Capture the cell that displays the provided text and extract its (X, Y) central coordinate. 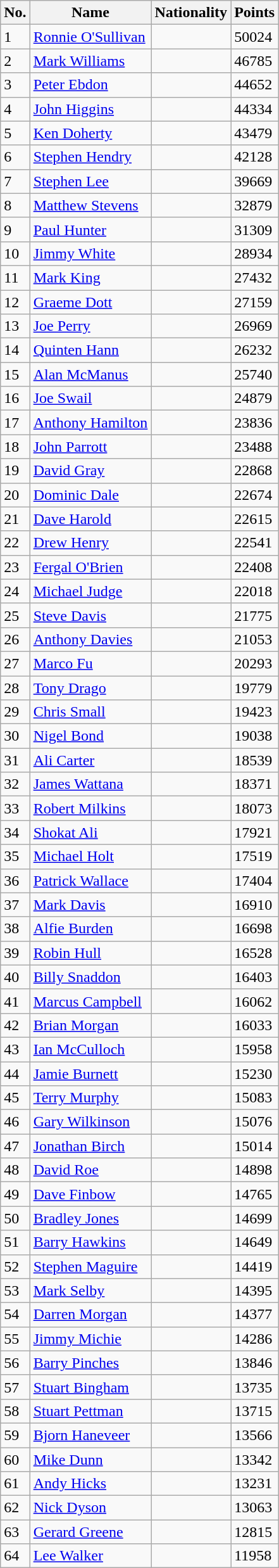
17519 (254, 857)
14395 (254, 1291)
16062 (254, 1001)
20 (15, 495)
18073 (254, 808)
53 (15, 1291)
42128 (254, 157)
Name (90, 13)
22408 (254, 567)
46785 (254, 61)
Stephen Maguire (90, 1266)
13566 (254, 1435)
23 (15, 567)
21 (15, 519)
44 (15, 1074)
John Higgins (90, 109)
Alfie Burden (90, 929)
2 (15, 61)
21053 (254, 639)
Lee Walker (90, 1556)
Gerard Greene (90, 1532)
16 (15, 398)
Barry Pinches (90, 1363)
12815 (254, 1532)
Mark Davis (90, 905)
Tony Drago (90, 687)
13063 (254, 1508)
Gary Wilkinson (90, 1122)
24 (15, 591)
14377 (254, 1315)
Joe Perry (90, 326)
31309 (254, 229)
23488 (254, 447)
38 (15, 929)
Dave Finbow (90, 1194)
13735 (254, 1387)
Dave Harold (90, 519)
Mark Selby (90, 1291)
16910 (254, 905)
52 (15, 1266)
16698 (254, 929)
24879 (254, 398)
18371 (254, 784)
47 (15, 1146)
51 (15, 1242)
No. (15, 13)
39 (15, 953)
22868 (254, 471)
30 (15, 736)
19 (15, 471)
13342 (254, 1459)
14286 (254, 1339)
50 (15, 1218)
23836 (254, 423)
55 (15, 1339)
22 (15, 543)
25 (15, 615)
17404 (254, 881)
19038 (254, 736)
1 (15, 37)
43479 (254, 133)
11958 (254, 1556)
28934 (254, 253)
Nick Dyson (90, 1508)
9 (15, 229)
Nigel Bond (90, 736)
Bradley Jones (90, 1218)
49 (15, 1194)
56 (15, 1363)
Bjorn Haneveer (90, 1435)
14699 (254, 1218)
8 (15, 205)
15076 (254, 1122)
45 (15, 1098)
11 (15, 277)
32879 (254, 205)
25740 (254, 374)
26232 (254, 350)
Dominic Dale (90, 495)
14765 (254, 1194)
14649 (254, 1242)
34 (15, 832)
39669 (254, 181)
David Gray (90, 471)
Chris Small (90, 712)
4 (15, 109)
16528 (254, 953)
19779 (254, 687)
Graeme Dott (90, 302)
Mark King (90, 277)
Patrick Wallace (90, 881)
20293 (254, 663)
Andy Hicks (90, 1484)
John Parrott (90, 447)
37 (15, 905)
42 (15, 1025)
Jimmy Michie (90, 1339)
3 (15, 85)
Peter Ebdon (90, 85)
50024 (254, 37)
12 (15, 302)
Paul Hunter (90, 229)
36 (15, 881)
Stuart Pettman (90, 1411)
Drew Henry (90, 543)
15014 (254, 1146)
61 (15, 1484)
15083 (254, 1098)
22674 (254, 495)
13846 (254, 1363)
Ian McCulloch (90, 1049)
17921 (254, 832)
Marcus Campbell (90, 1001)
22541 (254, 543)
Joe Swail (90, 398)
Jamie Burnett (90, 1074)
Michael Holt (90, 857)
Quinten Hann (90, 350)
22615 (254, 519)
54 (15, 1315)
Jimmy White (90, 253)
Billy Snaddon (90, 977)
14 (15, 350)
26969 (254, 326)
16033 (254, 1025)
Alan McManus (90, 374)
27 (15, 663)
7 (15, 181)
41 (15, 1001)
13 (15, 326)
15958 (254, 1049)
18539 (254, 760)
14898 (254, 1170)
17 (15, 423)
59 (15, 1435)
Jonathan Birch (90, 1146)
18 (15, 447)
Michael Judge (90, 591)
58 (15, 1411)
48 (15, 1170)
Stuart Bingham (90, 1387)
19423 (254, 712)
David Roe (90, 1170)
27432 (254, 277)
Mike Dunn (90, 1459)
14419 (254, 1266)
Anthony Davies (90, 639)
29 (15, 712)
Terry Murphy (90, 1098)
28 (15, 687)
Marco Fu (90, 663)
15230 (254, 1074)
Stephen Lee (90, 181)
44334 (254, 109)
35 (15, 857)
6 (15, 157)
16403 (254, 977)
Barry Hawkins (90, 1242)
Steve Davis (90, 615)
43 (15, 1049)
62 (15, 1508)
Fergal O'Brien (90, 567)
5 (15, 133)
Mark Williams (90, 61)
60 (15, 1459)
Shokat Ali (90, 832)
13715 (254, 1411)
Ronnie O'Sullivan (90, 37)
Ali Carter (90, 760)
26 (15, 639)
Points (254, 13)
Robin Hull (90, 953)
21775 (254, 615)
Brian Morgan (90, 1025)
Ken Doherty (90, 133)
22018 (254, 591)
33 (15, 808)
64 (15, 1556)
Stephen Hendry (90, 157)
57 (15, 1387)
31 (15, 760)
13231 (254, 1484)
Matthew Stevens (90, 205)
10 (15, 253)
Robert Milkins (90, 808)
15 (15, 374)
32 (15, 784)
Darren Morgan (90, 1315)
Anthony Hamilton (90, 423)
40 (15, 977)
46 (15, 1122)
27159 (254, 302)
James Wattana (90, 784)
44652 (254, 85)
Nationality (191, 13)
63 (15, 1532)
